Extract the [X, Y] coordinate from the center of the cell holding the provided text.  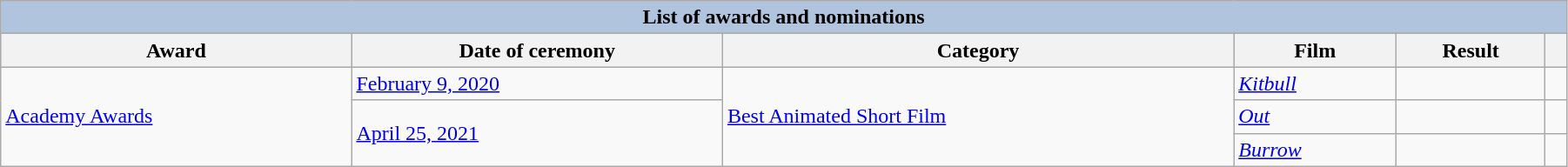
Academy Awards [176, 117]
Result [1471, 50]
Kitbull [1316, 83]
April 25, 2021 [537, 133]
Film [1316, 50]
Date of ceremony [537, 50]
Category [978, 50]
List of awards and nominations [784, 17]
Best Animated Short Film [978, 117]
Out [1316, 117]
Award [176, 50]
February 9, 2020 [537, 83]
Burrow [1316, 150]
